Determine the (x, y) coordinate at the center of the cell enclosing the given text.  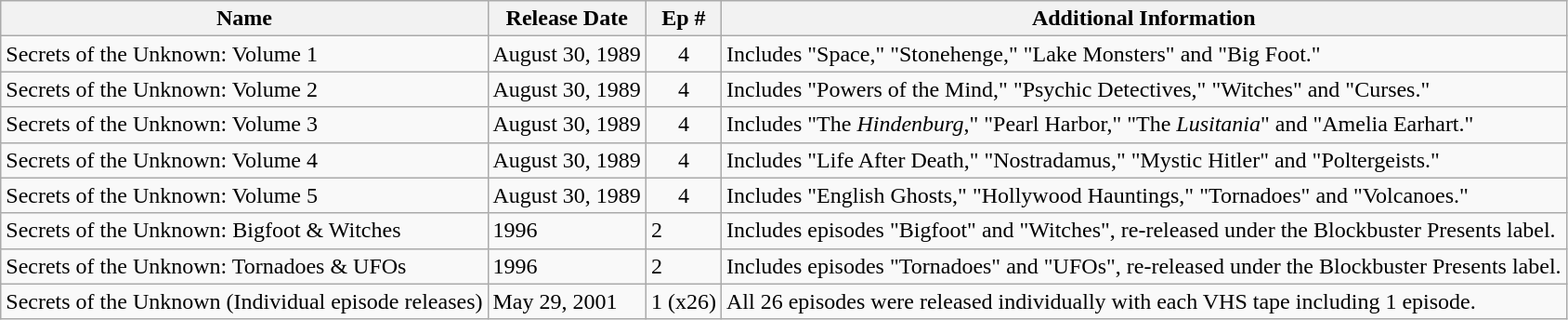
May 29, 2001 (567, 301)
Secrets of the Unknown: Volume 5 (244, 195)
Includes "English Ghosts," "Hollywood Hauntings," "Tornadoes" and "Volcanoes." (1143, 195)
Includes episodes "Bigfoot" and "Witches", re-released under the Blockbuster Presents label. (1143, 231)
Secrets of the Unknown: Volume 1 (244, 54)
Ep # (684, 19)
Includes "Powers of the Mind," "Psychic Detectives," "Witches" and "Curses." (1143, 89)
1 (x26) (684, 301)
Secrets of the Unknown: Bigfoot & Witches (244, 231)
Name (244, 19)
Secrets of the Unknown: Tornadoes & UFOs (244, 266)
Includes "The Hindenburg," "Pearl Harbor," "The Lusitania" and "Amelia Earhart." (1143, 125)
Release Date (567, 19)
Secrets of the Unknown (Individual episode releases) (244, 301)
Includes "Life After Death," "Nostradamus," "Mystic Hitler" and "Poltergeists." (1143, 160)
Includes episodes "Tornadoes" and "UFOs", re-released under the Blockbuster Presents label. (1143, 266)
All 26 episodes were released individually with each VHS tape including 1 episode. (1143, 301)
Additional Information (1143, 19)
Includes "Space," "Stonehenge," "Lake Monsters" and "Big Foot." (1143, 54)
Secrets of the Unknown: Volume 3 (244, 125)
Secrets of the Unknown: Volume 4 (244, 160)
Secrets of the Unknown: Volume 2 (244, 89)
